Pinpoint the cell where the given text exists, returning its [x, y] midpoint coordinate. 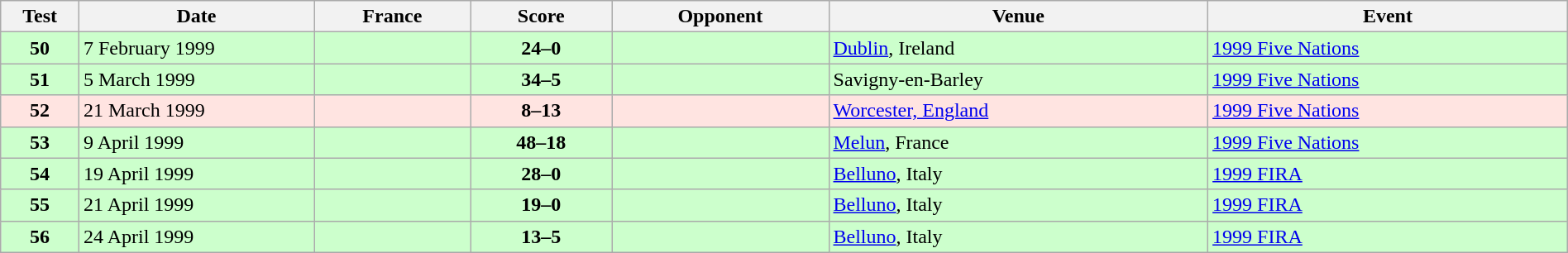
48–18 [541, 142]
5 March 1999 [196, 79]
50 [40, 48]
Test [40, 17]
Score [541, 17]
34–5 [541, 79]
56 [40, 236]
France [392, 17]
Dublin, Ireland [1019, 48]
13–5 [541, 236]
21 April 1999 [196, 205]
21 March 1999 [196, 111]
28–0 [541, 174]
Opponent [720, 17]
Savigny-en-Barley [1019, 79]
51 [40, 79]
19 April 1999 [196, 174]
Melun, France [1019, 142]
Date [196, 17]
53 [40, 142]
54 [40, 174]
8–13 [541, 111]
9 April 1999 [196, 142]
52 [40, 111]
24 April 1999 [196, 236]
55 [40, 205]
Venue [1019, 17]
24–0 [541, 48]
Event [1388, 17]
19–0 [541, 205]
Worcester, England [1019, 111]
7 February 1999 [196, 48]
